Search for the cell housing the specified text and yield its (X, Y) center coordinate. 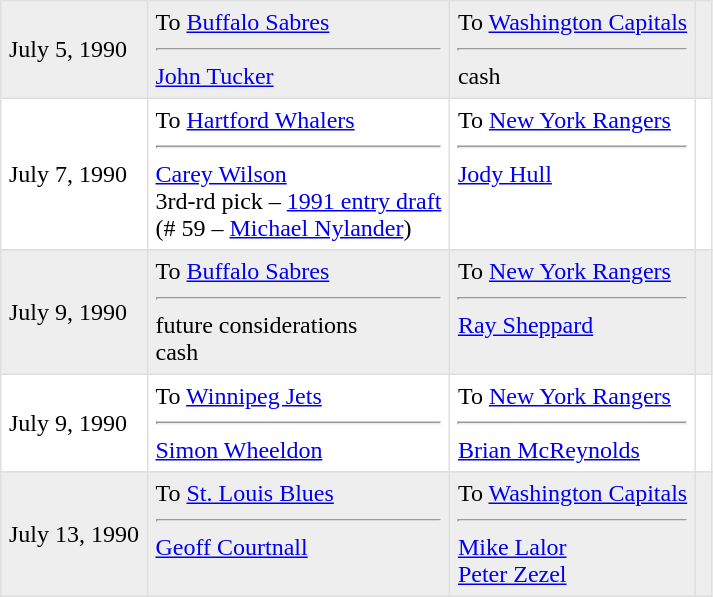
To Winnipeg JetsSimon Wheeldon (298, 423)
July 13, 1990 (74, 534)
To Buffalo SabresJohn Tucker (298, 50)
To New York RangersBrian McReynolds (573, 423)
To Washington CapitalsMike LalorPeter Zezel (573, 534)
July 5, 1990 (74, 50)
July 7, 1990 (74, 174)
To Buffalo Sabresfuture considerationscash (298, 312)
To New York RangersRay Sheppard (573, 312)
To Hartford WhalersCarey Wilson3rd-rd pick – 1991 entry draft(# 59 – Michael Nylander) (298, 174)
To St. Louis BluesGeoff Courtnall (298, 534)
To Washington Capitalscash (573, 50)
To New York RangersJody Hull (573, 174)
